Return the [x, y] coordinate for the center point of the cell that contains the specified text.  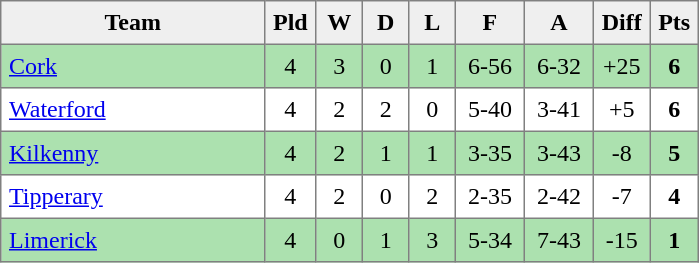
A [558, 23]
3-41 [558, 110]
6-56 [490, 66]
5-34 [490, 240]
Cork [133, 66]
5-40 [490, 110]
-15 [621, 240]
Waterford [133, 110]
-7 [621, 197]
F [490, 23]
-8 [621, 153]
+25 [621, 66]
Pld [290, 23]
2-35 [490, 197]
Limerick [133, 240]
+5 [621, 110]
3-43 [558, 153]
Pts [674, 23]
Tipperary [133, 197]
Kilkenny [133, 153]
W [339, 23]
Team [133, 23]
6-32 [558, 66]
7-43 [558, 240]
2-42 [558, 197]
Diff [621, 23]
5 [674, 153]
3-35 [490, 153]
L [432, 23]
D [385, 23]
